Return the [X, Y] coordinate for the center point of the cell that contains the specified text.  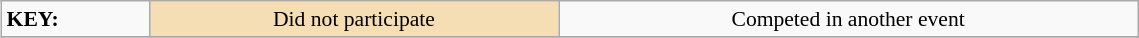
Competed in another event [848, 19]
KEY: [76, 19]
Did not participate [354, 19]
